Detect which cell encompasses the target text, then output its [X, Y] center coordinate. 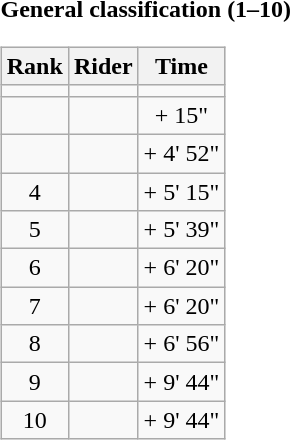
+ 15" [182, 115]
+ 5' 39" [182, 230]
Time [182, 66]
Rank [34, 66]
10 [34, 420]
7 [34, 306]
Rider [103, 66]
+ 5' 15" [182, 191]
6 [34, 268]
+ 4' 52" [182, 153]
8 [34, 344]
4 [34, 191]
5 [34, 230]
+ 6' 56" [182, 344]
9 [34, 382]
